Identify which cell holds the provided text, then report its (x, y) central coordinate. 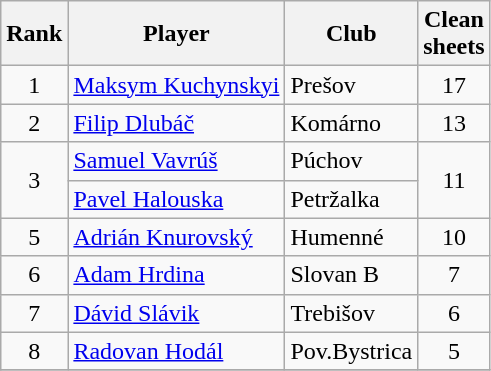
17 (454, 85)
Maksym Kuchynskyi (176, 85)
Trebišov (352, 313)
10 (454, 237)
8 (34, 351)
Club (352, 34)
Adam Hrdina (176, 275)
Player (176, 34)
3 (34, 180)
Púchov (352, 161)
11 (454, 180)
Humenné (352, 237)
Filip Dlubáč (176, 123)
Samuel Vavrúš (176, 161)
2 (34, 123)
13 (454, 123)
Slovan B (352, 275)
1 (34, 85)
Clean sheets (454, 34)
Komárno (352, 123)
Petržalka (352, 199)
Dávid Slávik (176, 313)
Pov.Bystrica (352, 351)
Adrián Knurovský (176, 237)
Radovan Hodál (176, 351)
Pavel Halouska (176, 199)
Rank (34, 34)
Prešov (352, 85)
